Return [x, y] of the center of cell containing provided text 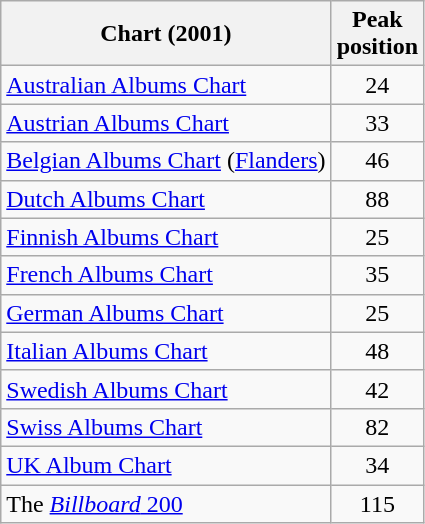
Italian Albums Chart [166, 351]
88 [377, 199]
Finnish Albums Chart [166, 237]
46 [377, 161]
Dutch Albums Chart [166, 199]
Swedish Albums Chart [166, 389]
Swiss Albums Chart [166, 427]
82 [377, 427]
48 [377, 351]
The Billboard 200 [166, 503]
33 [377, 123]
24 [377, 85]
Peakposition [377, 34]
German Albums Chart [166, 313]
35 [377, 275]
42 [377, 389]
Australian Albums Chart [166, 85]
115 [377, 503]
UK Album Chart [166, 465]
34 [377, 465]
Chart (2001) [166, 34]
Belgian Albums Chart (Flanders) [166, 161]
Austrian Albums Chart [166, 123]
French Albums Chart [166, 275]
